Find where the given text appears and provide that cell's center as (x, y) coordinate. 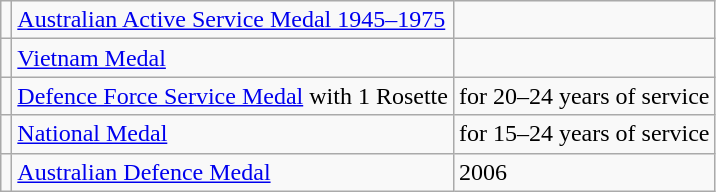
Vietnam Medal (233, 58)
National Medal (233, 134)
2006 (584, 172)
for 15–24 years of service (584, 134)
Australian Active Service Medal 1945–1975 (233, 20)
Australian Defence Medal (233, 172)
Defence Force Service Medal with 1 Rosette (233, 96)
for 20–24 years of service (584, 96)
